Return the (x, y) coordinate for the center point of the cell that contains the specified text.  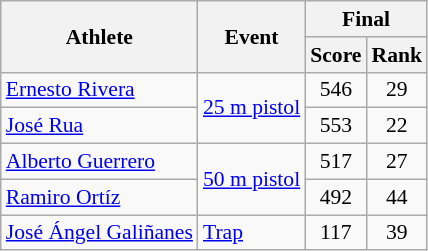
José Ángel Galiñanes (100, 233)
Trap (252, 233)
Event (252, 36)
117 (336, 233)
492 (336, 197)
22 (396, 126)
44 (396, 197)
Final (366, 19)
39 (396, 233)
517 (336, 162)
27 (396, 162)
Ramiro Ortíz (100, 197)
Alberto Guerrero (100, 162)
50 m pistol (252, 180)
Ernesto Rivera (100, 90)
José Rua (100, 126)
546 (336, 90)
Score (336, 55)
29 (396, 90)
25 m pistol (252, 108)
Rank (396, 55)
553 (336, 126)
Athlete (100, 36)
